Pinpoint the cell where the given text exists, returning its (x, y) midpoint coordinate. 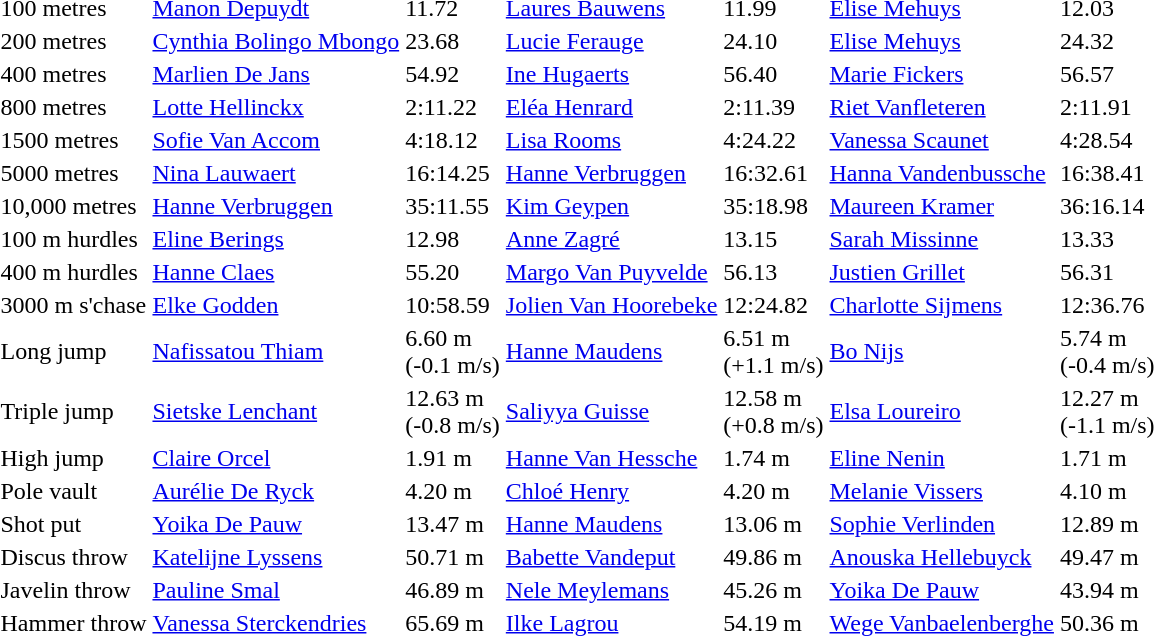
Saliyya Guisse (611, 412)
35:11.55 (453, 206)
1.74 m (774, 458)
4:18.12 (453, 140)
Vanessa Scaunet (942, 140)
Chloé Henry (611, 491)
12.98 (453, 239)
Lucie Ferauge (611, 41)
13.47 m (453, 524)
35:18.98 (774, 206)
13.06 m (774, 524)
Anouska Hellebuyck (942, 557)
Eline Berings (276, 239)
16:32.61 (774, 173)
10:58.59 (453, 305)
54.92 (453, 74)
Maureen Kramer (942, 206)
Katelijne Lyssens (276, 557)
Melanie Vissers (942, 491)
56.13 (774, 272)
Margo Van Puyvelde (611, 272)
Lotte Hellinckx (276, 107)
4:24.22 (774, 140)
Claire Orcel (276, 458)
Sophie Verlinden (942, 524)
Hanne Van Hessche (611, 458)
Elise Mehuys (942, 41)
Jolien Van Hoorebeke (611, 305)
Hanna Vandenbussche (942, 173)
12.63 m(-0.8 m/s) (453, 412)
12:24.82 (774, 305)
Cynthia Bolingo Mbongo (276, 41)
Marlien De Jans (276, 74)
Elsa Loureiro (942, 412)
Eléa Henrard (611, 107)
Sarah Missinne (942, 239)
Aurélie De Ryck (276, 491)
50.71 m (453, 557)
Riet Vanfleteren (942, 107)
24.10 (774, 41)
Bo Nijs (942, 352)
Charlotte Sijmens (942, 305)
2:11.22 (453, 107)
Elke Godden (276, 305)
2:11.39 (774, 107)
49.86 m (774, 557)
23.68 (453, 41)
6.51 m(+1.1 m/s) (774, 352)
Anne Zagré (611, 239)
56.40 (774, 74)
Sofie Van Accom (276, 140)
Eline Nenin (942, 458)
Marie Fickers (942, 74)
45.26 m (774, 590)
16:14.25 (453, 173)
Justien Grillet (942, 272)
Sietske Lenchant (276, 412)
12.58 m(+0.8 m/s) (774, 412)
Nele Meylemans (611, 590)
6.60 m(-0.1 m/s) (453, 352)
Hanne Claes (276, 272)
Pauline Smal (276, 590)
Ine Hugaerts (611, 74)
55.20 (453, 272)
13.15 (774, 239)
Nina Lauwaert (276, 173)
Kim Geypen (611, 206)
Lisa Rooms (611, 140)
Babette Vandeput (611, 557)
Nafissatou Thiam (276, 352)
1.91 m (453, 458)
46.89 m (453, 590)
